Output the (X, Y) coordinate of the center of the cell containing the given text.  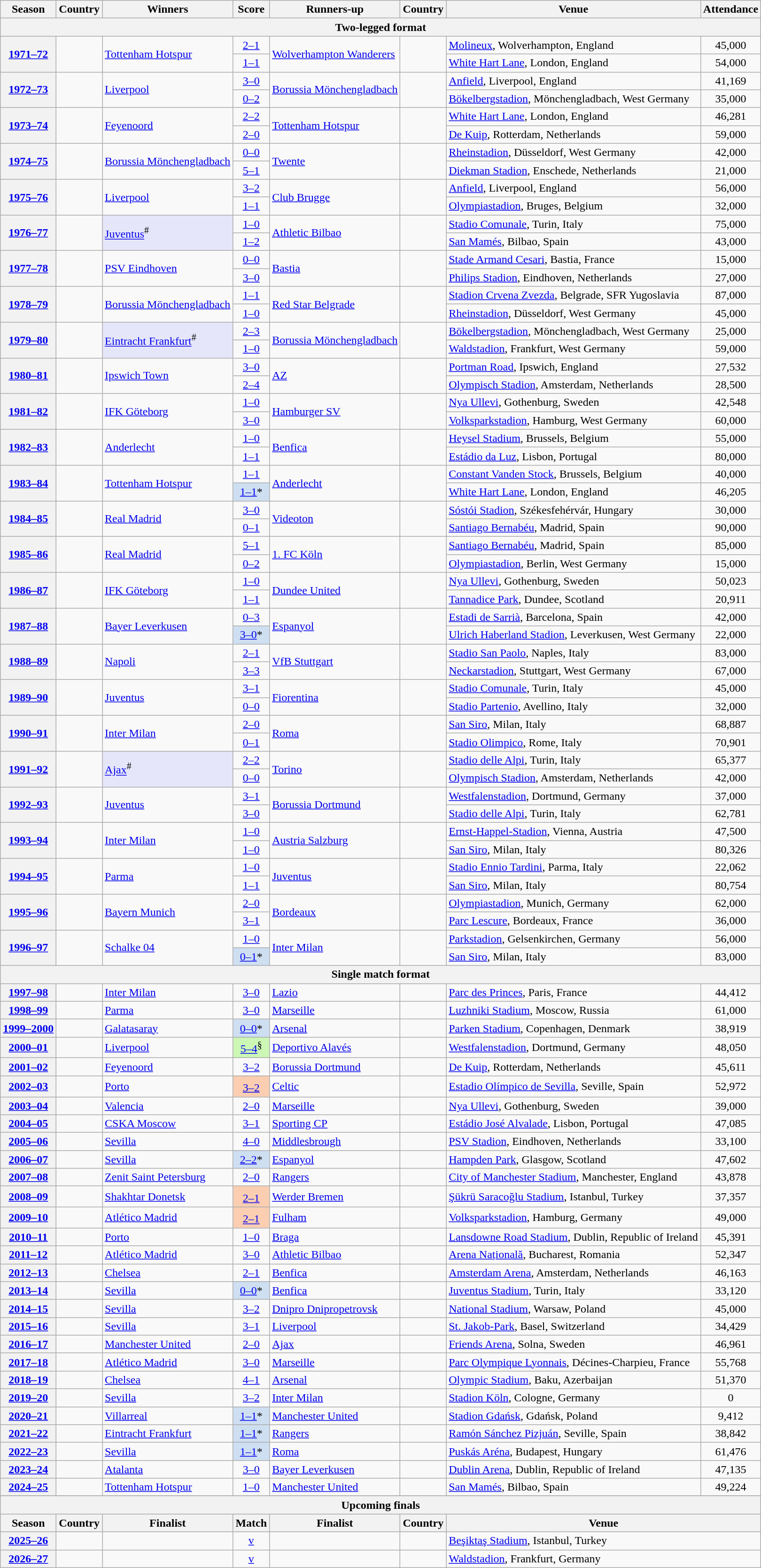
1992–93 (28, 805)
1995–96 (28, 912)
Stadion Köln, Cologne, Germany (574, 1398)
Wolverhampton Wanderers (335, 54)
46,163 (730, 1273)
80,754 (730, 885)
2017–18 (28, 1362)
48,050 (730, 1047)
33,100 (730, 1142)
Amsterdam Arena, Amsterdam, Netherlands (574, 1273)
1988–89 (28, 662)
2013–14 (28, 1290)
Stadio Olimpico, Rome, Italy (574, 742)
2025–26 (28, 1541)
Constant Vanden Stock, Brussels, Belgium (574, 474)
61,000 (730, 1010)
49,000 (730, 1217)
Bastia (335, 269)
Volksparkstadion, Hamburg, West Germany (574, 420)
Stade Armand Cesari, Bastia, France (574, 260)
45,391 (730, 1237)
1990–91 (28, 733)
Parkstadion, Gelsenkirchen, Germany (574, 939)
20,911 (730, 599)
1977–78 (28, 269)
Score (251, 9)
1975–76 (28, 197)
62,000 (730, 903)
4–0 (251, 1142)
Estádio José Alvalade, Lisbon, Portugal (574, 1124)
Two-legged format (380, 27)
1984–85 (28, 518)
0–3 (251, 617)
1993–94 (28, 841)
Neckarstadion, Stuttgart, West Germany (574, 671)
Stadio San Paolo, Naples, Italy (574, 653)
Ulrich Haberland Stadion, Leverkusen, West Germany (574, 635)
43,878 (730, 1177)
30,000 (730, 510)
2–4 (251, 385)
Volksparkstadion, Hamburg, Germany (574, 1217)
Lazio (335, 992)
55,768 (730, 1362)
44,412 (730, 992)
36,000 (730, 921)
1. FC Köln (335, 555)
Shakhtar Donetsk (168, 1197)
Stadion Crvena Zvezda, Belgrade, SFR Yugoslavia (574, 295)
1999–2000 (28, 1028)
37,357 (730, 1197)
1997–98 (28, 992)
Parc Olympique Lyonnais, Décines-Charpieu, France (574, 1362)
Stadion Gdańsk, Gdańsk, Poland (574, 1416)
0 (730, 1398)
45,611 (730, 1067)
Bayern Munich (168, 912)
47,085 (730, 1124)
2026–27 (28, 1559)
Red Star Belgrade (335, 304)
Heysel Stadium, Brussels, Belgium (574, 438)
City of Manchester Stadium, Manchester, England (574, 1177)
46,961 (730, 1344)
41,169 (730, 81)
52,972 (730, 1087)
Parken Stadium, Copenhagen, Denmark (574, 1028)
43,000 (730, 242)
Waldstadion, Frankfurt, West Germany (574, 349)
2023–24 (28, 1469)
Single match format (380, 974)
Winners (168, 9)
Deportivo Alavés (335, 1047)
1–2 (251, 242)
1982–83 (28, 447)
35,000 (730, 99)
21,000 (730, 170)
67,000 (730, 671)
46,205 (730, 492)
52,347 (730, 1255)
2019–20 (28, 1398)
90,000 (730, 528)
Villarreal (168, 1416)
2–2* (251, 1159)
80,326 (730, 850)
2003–04 (28, 1106)
Dnipro Dnipropetrovsk (335, 1308)
2022–23 (28, 1452)
Estadio Olímpico de Sevilla, Seville, Spain (574, 1087)
PSV Stadion, Eindhoven, Netherlands (574, 1142)
38,842 (730, 1434)
2001–02 (28, 1067)
Fiorentina (335, 697)
1989–90 (28, 697)
CSKA Moscow (168, 1124)
2020–21 (28, 1416)
Friends Arena, Solna, Sweden (574, 1344)
60,000 (730, 420)
1972–73 (28, 90)
40,000 (730, 474)
Sóstói Stadion, Székesfehérvár, Hungary (574, 510)
Schalke 04 (168, 948)
47,135 (730, 1469)
37,000 (730, 796)
Olympiastadion, Bruges, Belgium (574, 206)
Videoton (335, 518)
1983–84 (28, 483)
2–3 (251, 331)
33,120 (730, 1290)
54,000 (730, 63)
Runners-up (335, 9)
2011–12 (28, 1255)
Eintracht Frankfurt# (168, 340)
AZ (335, 376)
22,062 (730, 867)
38,919 (730, 1028)
62,781 (730, 814)
68,887 (730, 724)
50,023 (730, 581)
Napoli (168, 662)
1980–81 (28, 376)
25,000 (730, 331)
Fulham (335, 1217)
Hampden Park, Glasgow, Scotland (574, 1159)
St. Jakob-Park, Basel, Switzerland (574, 1326)
Ajax# (168, 769)
Upcoming finals (380, 1505)
Portman Road, Ipswich, England (574, 367)
Beşiktaş Stadium, Istanbul, Turkey (604, 1541)
61,476 (730, 1452)
55,000 (730, 438)
47,602 (730, 1159)
1985–86 (28, 555)
1978–79 (28, 304)
Lansdowne Road Stadium, Dublin, Republic of Ireland (574, 1237)
34,429 (730, 1326)
PSV Eindhoven (168, 269)
Olympiastadion, Berlin, West Germany (574, 564)
Estadi de Sarrià, Barcelona, Spain (574, 617)
Middlesbrough (335, 1142)
Dublin Arena, Dublin, Republic of Ireland (574, 1469)
2000–01 (28, 1047)
2010–11 (28, 1237)
Molineux, Wolverhampton, England (574, 45)
Olympic Stadium, Baku, Azerbaijan (574, 1380)
27,000 (730, 278)
28,500 (730, 385)
3–0* (251, 635)
Ajax (335, 1344)
1991–92 (28, 769)
0–1* (251, 957)
Olympiastadion, Munich, Germany (574, 903)
42,548 (730, 402)
Club Brugge (335, 197)
39,000 (730, 1106)
2012–13 (28, 1273)
5–4§ (251, 1047)
Parc Lescure, Bordeaux, France (574, 921)
Luzhniki Stadium, Moscow, Russia (574, 1010)
9,412 (730, 1416)
Philips Stadion, Eindhoven, Netherlands (574, 278)
2006–07 (28, 1159)
Sporting CP (335, 1124)
Dundee United (335, 590)
Braga (335, 1237)
1994–95 (28, 876)
Galatasaray (168, 1028)
Celtic (335, 1087)
2024–25 (28, 1487)
80,000 (730, 456)
Atalanta (168, 1469)
Ernst-Happel-Stadion, Vienna, Austria (574, 832)
47,500 (730, 832)
Stadio Partenio, Avellino, Italy (574, 706)
Ipswich Town (168, 376)
Estádio da Luz, Lisbon, Portugal (574, 456)
Puskás Aréna, Budapest, Hungary (574, 1452)
51,370 (730, 1380)
Parc des Princes, Paris, France (574, 992)
1979–80 (28, 340)
1971–72 (28, 54)
Tannadice Park, Dundee, Scotland (574, 599)
Hamburger SV (335, 411)
Diekman Stadion, Enschede, Netherlands (574, 170)
65,377 (730, 760)
2005–06 (28, 1142)
2004–05 (28, 1124)
Werder Bremen (335, 1197)
1976–77 (28, 233)
Twente (335, 161)
46,281 (730, 116)
2002–03 (28, 1087)
VfB Stuttgart (335, 662)
Valencia (168, 1106)
1986–87 (28, 590)
2018–19 (28, 1380)
Waldstadion, Frankfurt, Germany (604, 1559)
Ramón Sánchez Pizjuán, Seville, Spain (574, 1434)
Arena Națională, Bucharest, Romania (574, 1255)
2009–10 (28, 1217)
75,000 (730, 224)
1998–99 (28, 1010)
Bordeaux (335, 912)
Torino (335, 769)
Match (251, 1523)
2021–22 (28, 1434)
49,224 (730, 1487)
2007–08 (28, 1177)
1996–97 (28, 948)
Juventus Stadium, Turin, Italy (574, 1290)
70,901 (730, 742)
2008–09 (28, 1197)
1974–75 (28, 161)
Eintracht Frankfurt (168, 1434)
National Stadium, Warsaw, Poland (574, 1308)
1973–74 (28, 125)
Şükrü Saracoğlu Stadium, Istanbul, Turkey (574, 1197)
2015–16 (28, 1326)
Juventus# (168, 233)
2016–17 (28, 1344)
2014–15 (28, 1308)
Zenit Saint Petersburg (168, 1177)
27,532 (730, 367)
1987–88 (28, 626)
3–3 (251, 671)
1981–82 (28, 411)
22,000 (730, 635)
85,000 (730, 546)
4–1 (251, 1380)
Attendance (730, 9)
87,000 (730, 295)
Stadio Ennio Tardini, Parma, Italy (574, 867)
Austria Salzburg (335, 841)
